For the text-containing cell, return its midpoint in [X, Y] coordinate format. 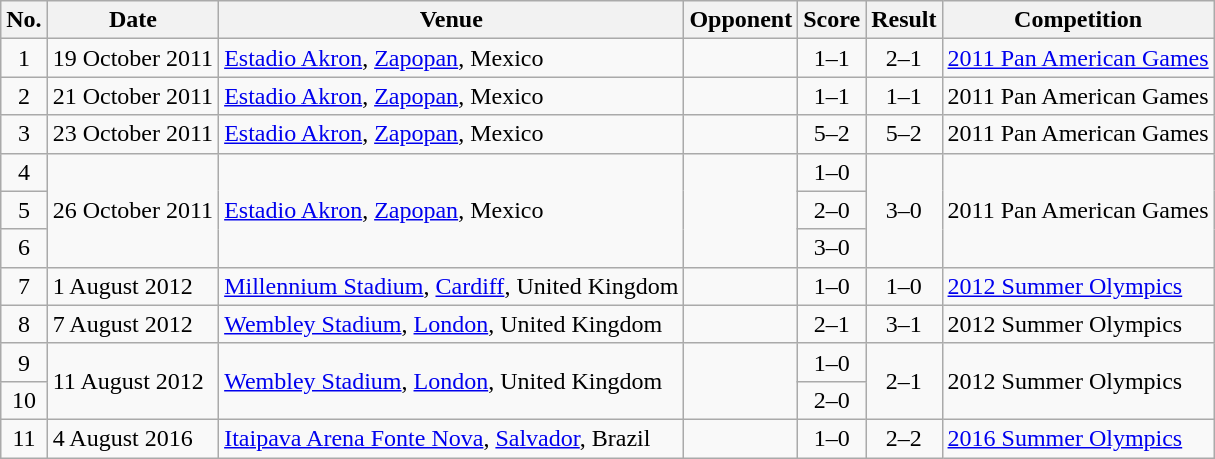
1 August 2012 [132, 286]
3 [24, 134]
9 [24, 362]
26 October 2011 [132, 210]
6 [24, 248]
8 [24, 324]
Millennium Stadium, Cardiff, United Kingdom [452, 286]
Date [132, 20]
2 [24, 96]
Venue [452, 20]
7 [24, 286]
3–1 [904, 324]
11 [24, 438]
1 [24, 58]
23 October 2011 [132, 134]
7 August 2012 [132, 324]
No. [24, 20]
Competition [1078, 20]
2–2 [904, 438]
11 August 2012 [132, 381]
4 August 2016 [132, 438]
4 [24, 172]
19 October 2011 [132, 58]
Opponent [741, 20]
Score [832, 20]
5 [24, 210]
21 October 2011 [132, 96]
Itaipava Arena Fonte Nova, Salvador, Brazil [452, 438]
10 [24, 400]
2016 Summer Olympics [1078, 438]
Result [904, 20]
